Provide the [X, Y] coordinate of the cell's center where the given text is located.  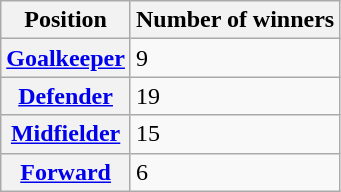
9 [234, 58]
Goalkeeper [66, 58]
19 [234, 96]
15 [234, 134]
Forward [66, 172]
Position [66, 20]
6 [234, 172]
Midfielder [66, 134]
Defender [66, 96]
Number of winners [234, 20]
